For the text-containing cell, return its midpoint in [X, Y] coordinate format. 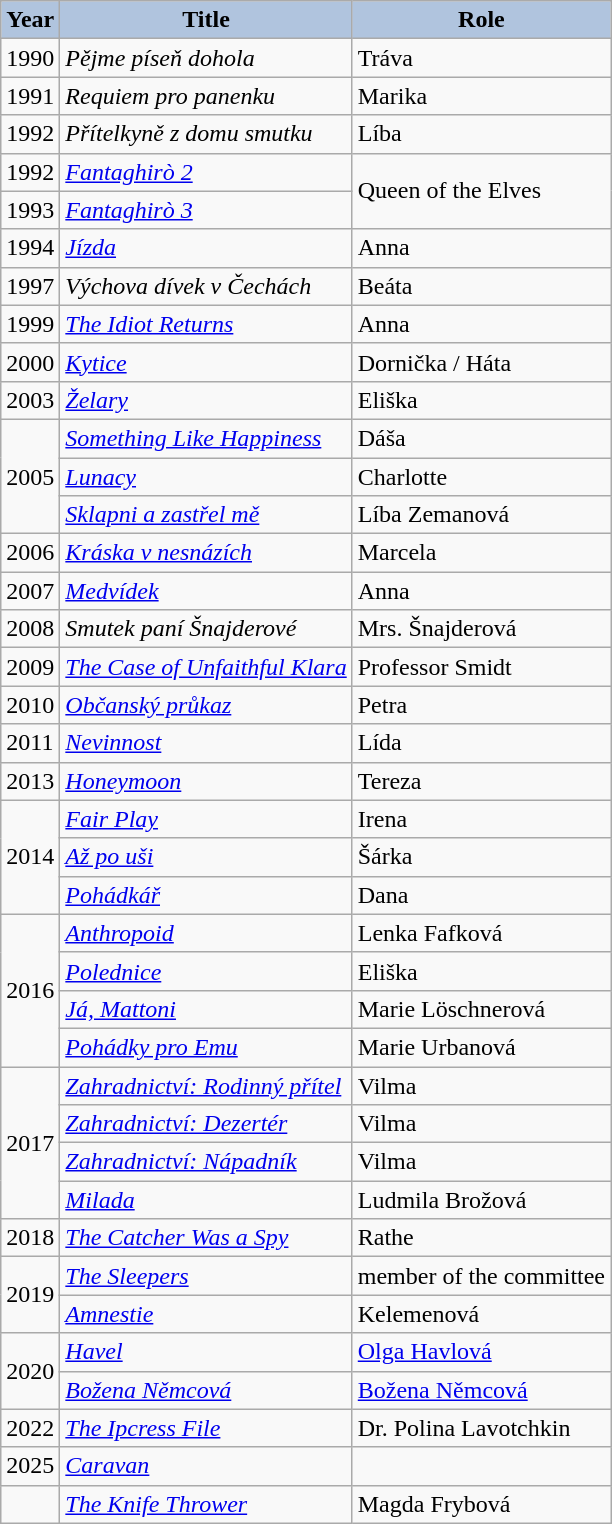
2008 [30, 629]
Přítelkyně z domu smutku [206, 134]
2014 [30, 857]
Role [481, 20]
Rathe [481, 1238]
Tereza [481, 781]
2022 [30, 1428]
Anthropoid [206, 933]
Zahradnictví: Nápadník [206, 1162]
Smutek paní Šnajderové [206, 629]
Title [206, 20]
Fantaghirò 2 [206, 172]
Dornička / Háta [481, 362]
Petra [481, 705]
The Ipcress File [206, 1428]
Kelemenová [481, 1314]
The Knife Thrower [206, 1504]
Charlotte [481, 477]
Lenka Fafková [481, 933]
Medvídek [206, 591]
2005 [30, 476]
2009 [30, 667]
Želary [206, 400]
Dr. Polina Lavotchkin [481, 1428]
Marie Urbanová [481, 1047]
1993 [30, 210]
Something Like Happiness [206, 438]
Kytice [206, 362]
2017 [30, 1142]
Olga Havlová [481, 1352]
Fantaghirò 3 [206, 210]
Marie Löschnerová [481, 1009]
Marcela [481, 553]
2010 [30, 705]
2018 [30, 1238]
Caravan [206, 1466]
Zahradnictví: Rodinný přítel [206, 1085]
2011 [30, 743]
Amnestie [206, 1314]
Fair Play [206, 819]
Sklapni a zastřel mě [206, 515]
The Sleepers [206, 1276]
Magda Frybová [481, 1504]
Líba [481, 134]
1994 [30, 248]
Lunacy [206, 477]
1999 [30, 324]
Ludmila Brožová [481, 1200]
Lída [481, 743]
Tráva [481, 58]
Honeymoon [206, 781]
Kráska v nesnázích [206, 553]
Dana [481, 895]
Zahradnictví: Dezertér [206, 1124]
Milada [206, 1200]
1997 [30, 286]
Requiem pro panenku [206, 96]
2006 [30, 553]
Marika [481, 96]
Jízda [206, 248]
Professor Smidt [481, 667]
Polednice [206, 971]
Občanský průkaz [206, 705]
Až po uši [206, 857]
Dáša [481, 438]
2020 [30, 1371]
Pohádky pro Emu [206, 1047]
Pohádkář [206, 895]
2000 [30, 362]
2013 [30, 781]
2025 [30, 1466]
Havel [206, 1352]
Irena [481, 819]
Beáta [481, 286]
Mrs. Šnajderová [481, 629]
member of the committee [481, 1276]
Výchova dívek v Čechách [206, 286]
Queen of the Elves [481, 191]
The Catcher Was a Spy [206, 1238]
2016 [30, 990]
Nevinnost [206, 743]
The Case of Unfaithful Klara [206, 667]
2007 [30, 591]
Já, Mattoni [206, 1009]
The Idiot Returns [206, 324]
1990 [30, 58]
Pějme píseň dohola [206, 58]
2019 [30, 1295]
Year [30, 20]
2003 [30, 400]
Šárka [481, 857]
1991 [30, 96]
Líba Zemanová [481, 515]
